Locate the cell with the specified text and output its (X, Y) center coordinate. 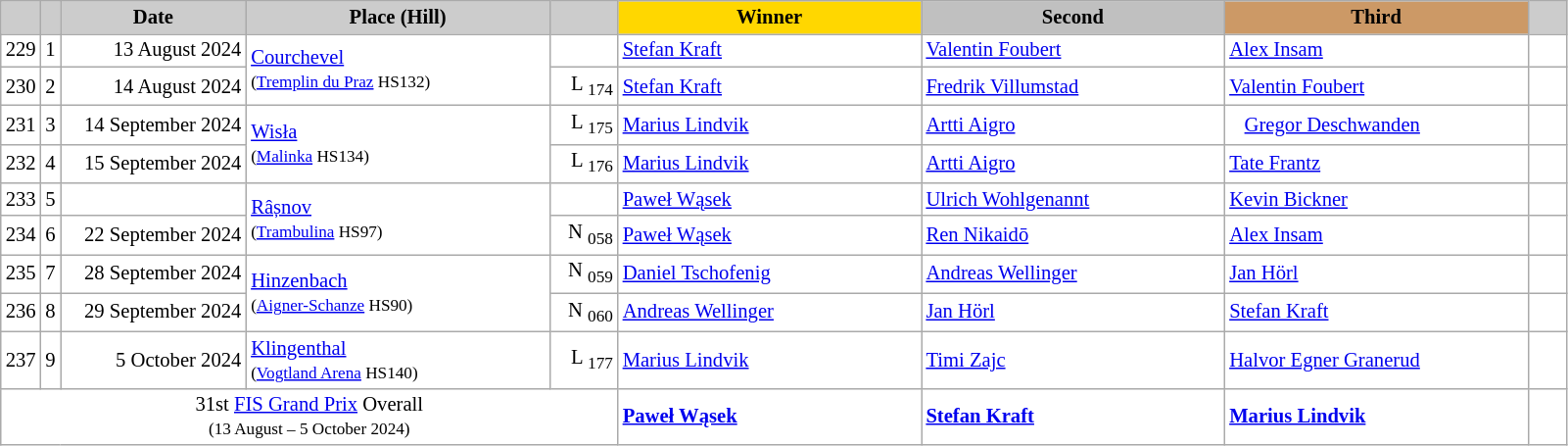
29 September 2024 (154, 312)
233 (22, 199)
9 (50, 360)
Timi Zajc (1072, 360)
Third (1376, 17)
8 (50, 312)
22 September 2024 (154, 235)
Wisła(Malinka HS134) (398, 143)
230 (22, 86)
Place (Hill) (398, 17)
Gregor Deschwanden (1376, 124)
14 September 2024 (154, 124)
3 (50, 124)
Date (154, 17)
Klingenthal(Vogtland Arena HS140) (398, 360)
N 059 (584, 273)
231 (22, 124)
4 (50, 163)
28 September 2024 (154, 273)
Daniel Tschofenig (770, 273)
15 September 2024 (154, 163)
N 060 (584, 312)
Râșnov(Trambulina HS97) (398, 218)
Kevin Bickner (1376, 199)
235 (22, 273)
13 August 2024 (154, 50)
N 058 (584, 235)
7 (50, 273)
Halvor Egner Granerud (1376, 360)
31st FIS Grand Prix Overall(13 August – 5 October 2024) (309, 417)
L 175 (584, 124)
236 (22, 312)
Ulrich Wohlgenannt (1072, 199)
L 174 (584, 86)
Courchevel(Tremplin du Praz HS132) (398, 69)
237 (22, 360)
Fredrik Villumstad (1072, 86)
5 (50, 199)
1 (50, 50)
232 (22, 163)
Hinzenbach(Aigner-Schanze HS90) (398, 292)
Second (1072, 17)
L 176 (584, 163)
2 (50, 86)
229 (22, 50)
Tate Frantz (1376, 163)
L 177 (584, 360)
14 August 2024 (154, 86)
234 (22, 235)
Winner (770, 17)
6 (50, 235)
5 October 2024 (154, 360)
Ren Nikaidō (1072, 235)
